Provide the [x, y] coordinate of the cell's center where the given text is located.  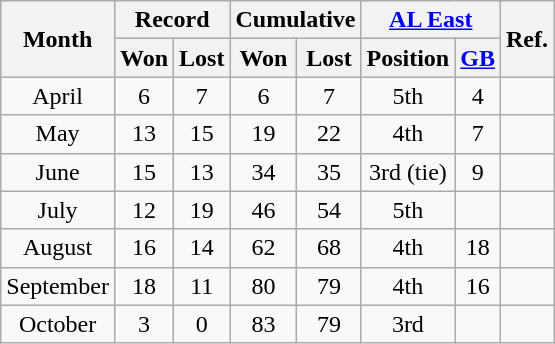
Record [172, 20]
July [58, 210]
14 [202, 248]
Position [408, 58]
September [58, 286]
54 [329, 210]
Cumulative [296, 20]
68 [329, 248]
3 [144, 324]
80 [264, 286]
11 [202, 286]
22 [329, 134]
4 [478, 96]
AL East [431, 20]
GB [478, 58]
35 [329, 172]
3rd [408, 324]
Month [58, 39]
April [58, 96]
9 [478, 172]
3rd (tie) [408, 172]
62 [264, 248]
46 [264, 210]
34 [264, 172]
12 [144, 210]
October [58, 324]
0 [202, 324]
June [58, 172]
August [58, 248]
Ref. [528, 39]
83 [264, 324]
May [58, 134]
